For the text-containing cell, return its midpoint in [X, Y] coordinate format. 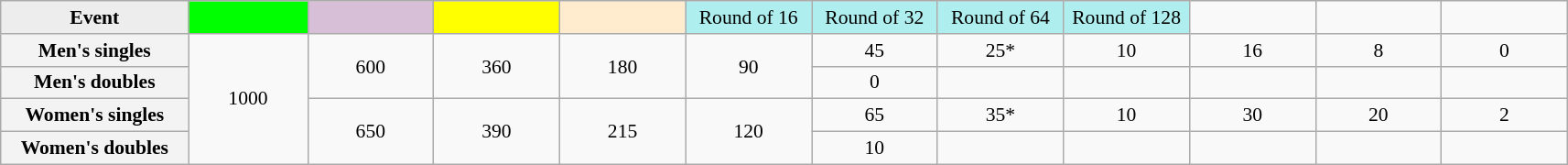
Men's doubles [95, 82]
Round of 128 [1127, 17]
360 [497, 66]
120 [749, 132]
1000 [248, 99]
90 [749, 66]
16 [1252, 50]
Event [95, 17]
65 [874, 115]
35* [1000, 115]
Round of 64 [1000, 17]
Men's singles [95, 50]
20 [1379, 115]
2 [1505, 115]
Round of 32 [874, 17]
180 [622, 66]
Women's doubles [95, 148]
30 [1252, 115]
Round of 16 [749, 17]
600 [371, 66]
215 [622, 132]
Women's singles [95, 115]
650 [371, 132]
45 [874, 50]
25* [1000, 50]
8 [1379, 50]
390 [497, 132]
